For the text-containing cell, return its midpoint in (X, Y) coordinate format. 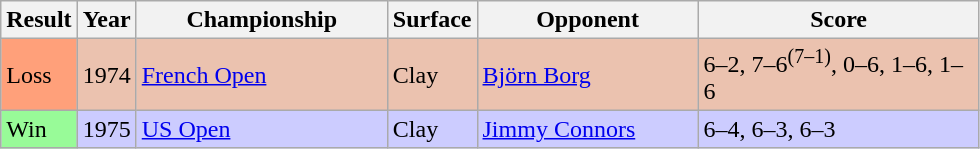
Opponent (588, 20)
6–4, 6–3, 6–3 (838, 129)
Result (39, 20)
6–2, 7–6(7–1), 0–6, 1–6, 1–6 (838, 75)
Surface (432, 20)
Jimmy Connors (588, 129)
Björn Borg (588, 75)
Year (106, 20)
1974 (106, 75)
French Open (262, 75)
Championship (262, 20)
1975 (106, 129)
Score (838, 20)
Loss (39, 75)
US Open (262, 129)
Win (39, 129)
